Extract the (X, Y) coordinate from the center of the cell holding the provided text.  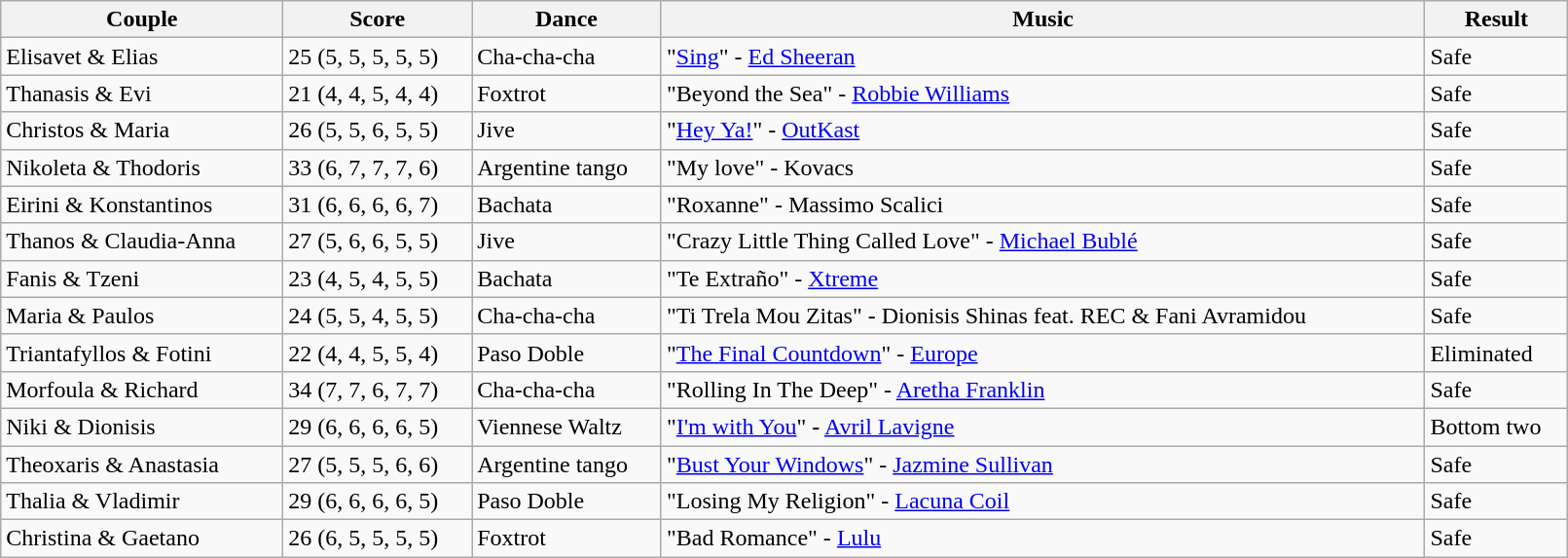
Maria & Paulos (142, 316)
Thalia & Vladimir (142, 502)
"Te Extraño" - Xtreme (1042, 279)
27 (5, 6, 6, 5, 5) (378, 242)
"Crazy Little Thing Called Love" - Michael Bublé (1042, 242)
"Sing" - Ed Sheeran (1042, 56)
Dance (566, 19)
26 (6, 5, 5, 5, 5) (378, 539)
Elisavet & Elias (142, 56)
"Losing My Religion" - Lacuna Coil (1042, 502)
Couple (142, 19)
"My love" - Kovacs (1042, 167)
33 (6, 7, 7, 7, 6) (378, 167)
Eirini & Konstantinos (142, 205)
"Rolling In The Deep" - Aretha Franklin (1042, 390)
Christos & Maria (142, 130)
Eliminated (1497, 353)
Triantafyllos & Fotini (142, 353)
Christina & Gaetano (142, 539)
"The Final Countdown" - Europe (1042, 353)
22 (4, 4, 5, 5, 4) (378, 353)
Theoxaris & Anastasia (142, 465)
Thanasis & Evi (142, 93)
Result (1497, 19)
23 (4, 5, 4, 5, 5) (378, 279)
25 (5, 5, 5, 5, 5) (378, 56)
26 (5, 5, 6, 5, 5) (378, 130)
Bottom two (1497, 427)
24 (5, 5, 4, 5, 5) (378, 316)
Morfoula & Richard (142, 390)
21 (4, 4, 5, 4, 4) (378, 93)
34 (7, 7, 6, 7, 7) (378, 390)
Music (1042, 19)
"Hey Ya!" - OutKast (1042, 130)
Score (378, 19)
Niki & Dionisis (142, 427)
Thanos & Claudia-Anna (142, 242)
Nikoleta & Thodoris (142, 167)
"Bad Romance" - Lulu (1042, 539)
"Ti Trela Mou Zitas" - Dionisis Shinas feat. REC & Fani Avramidou (1042, 316)
"Roxanne" - Massimo Scalici (1042, 205)
Viennese Waltz (566, 427)
"Beyond the Sea" - Robbie Williams (1042, 93)
"Bust Your Windows" - Jazmine Sullivan (1042, 465)
Fanis & Tzeni (142, 279)
27 (5, 5, 5, 6, 6) (378, 465)
"I'm with You" - Avril Lavigne (1042, 427)
31 (6, 6, 6, 6, 7) (378, 205)
